Provide the (X, Y) coordinate of the cell's center where the given text is located.  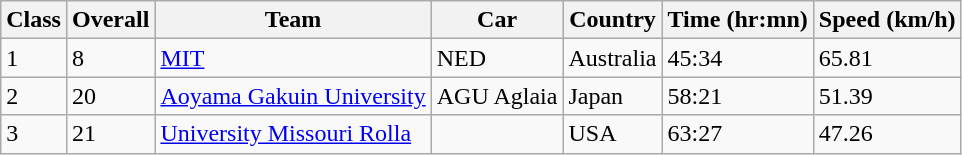
45:34 (738, 58)
Car (497, 20)
65.81 (887, 58)
58:21 (738, 96)
AGU Aglaia (497, 96)
Japan (612, 96)
MIT (293, 58)
Aoyama Gakuin University (293, 96)
21 (110, 134)
63:27 (738, 134)
Country (612, 20)
51.39 (887, 96)
Class (34, 20)
Overall (110, 20)
NED (497, 58)
Team (293, 20)
USA (612, 134)
University Missouri Rolla (293, 134)
Australia (612, 58)
8 (110, 58)
Speed (km/h) (887, 20)
2 (34, 96)
Time (hr:mn) (738, 20)
3 (34, 134)
20 (110, 96)
1 (34, 58)
47.26 (887, 134)
